For the text-containing cell, return its midpoint in [x, y] coordinate format. 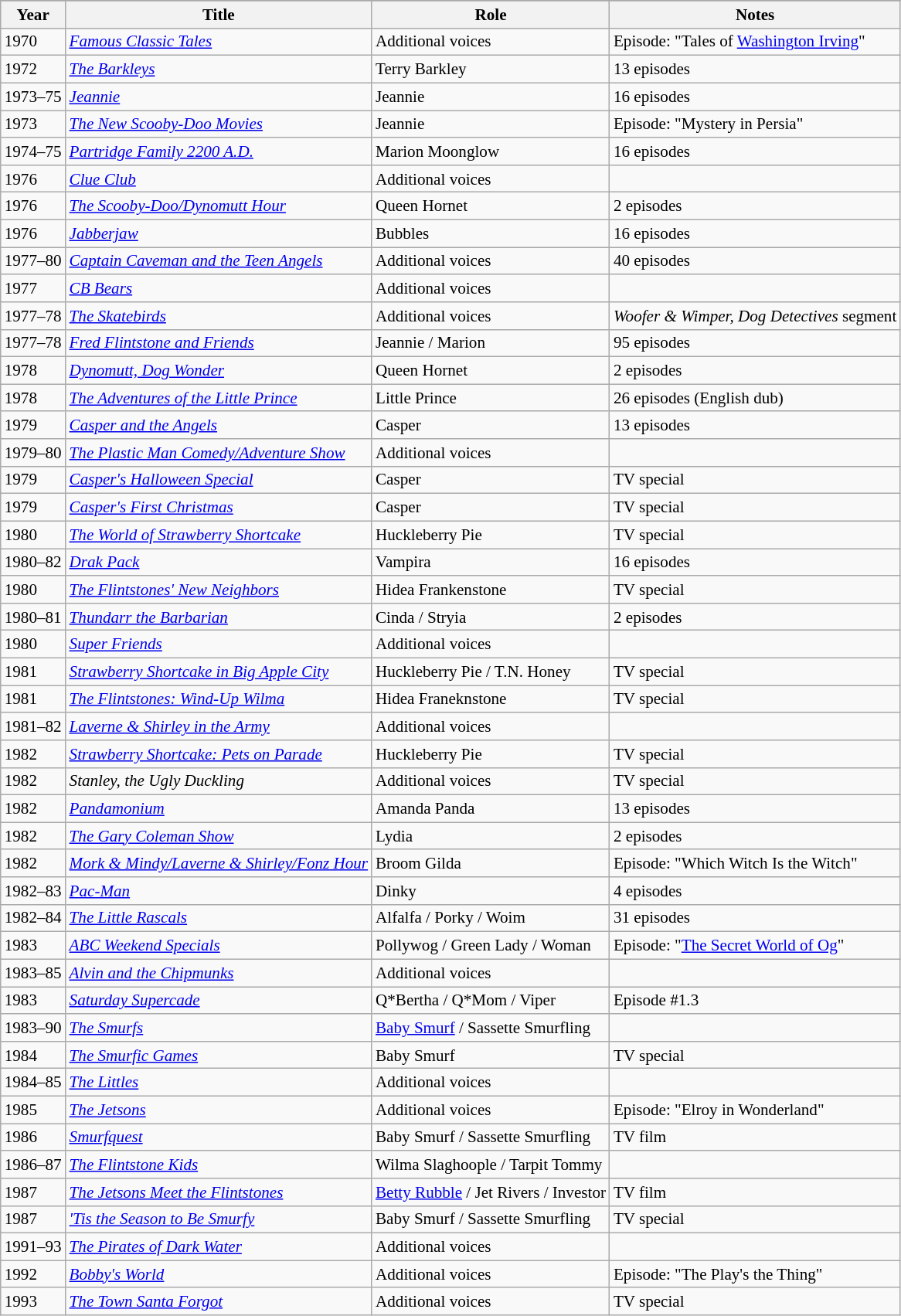
1981–82 [33, 726]
The Plastic Man Comedy/Adventure Show [219, 453]
The Littles [219, 1082]
Strawberry Shortcake in Big Apple City [219, 671]
Jabberjaw [219, 233]
Alvin and the Chipmunks [219, 972]
1972 [33, 70]
1986 [33, 1137]
Year [33, 14]
1980–82 [33, 563]
Q*Bertha / Q*Mom / Viper [491, 1000]
Dinky [491, 890]
Pandamonium [219, 808]
Dynomutt, Dog Wonder [219, 371]
The Town Santa Forgot [219, 1301]
Strawberry Shortcake: Pets on Parade [219, 754]
The Scooby-Doo/Dynomutt Hour [219, 206]
Betty Rubble / Jet Rivers / Investor [491, 1192]
Little Prince [491, 397]
Pac-Man [219, 890]
ABC Weekend Specials [219, 946]
1991–93 [33, 1247]
1977 [33, 287]
Episode: "Elroy in Wonderland" [755, 1110]
Baby Smurf [491, 1054]
1973 [33, 124]
The Smurfs [219, 1028]
Terry Barkley [491, 70]
Cinda / Stryia [491, 617]
The Flintstones: Wind-Up Wilma [219, 699]
Broom Gilda [491, 862]
1977–80 [33, 261]
The World of Strawberry Shortcake [219, 535]
1974–75 [33, 151]
Title [219, 14]
1979–80 [33, 453]
Partridge Family 2200 A.D. [219, 151]
1982–84 [33, 918]
1992 [33, 1273]
The Barkleys [219, 70]
Captain Caveman and the Teen Angels [219, 261]
Episode: "The Play's the Thing" [755, 1273]
Episode: "Which Witch Is the Witch" [755, 862]
The Skatebirds [219, 315]
26 episodes (English dub) [755, 397]
40 episodes [755, 261]
1982–83 [33, 890]
The Adventures of the Little Prince [219, 397]
Pollywog / Green Lady / Woman [491, 946]
1980–81 [33, 617]
Alfalfa / Porky / Woim [491, 918]
1973–75 [33, 96]
Huckleberry Pie / T.N. Honey [491, 671]
The Gary Coleman Show [219, 836]
Stanley, the Ugly Duckling [219, 780]
Clue Club [219, 178]
1985 [33, 1110]
31 episodes [755, 918]
Notes [755, 14]
1986–87 [33, 1164]
Episode: "The Secret World of Og" [755, 946]
The Pirates of Dark Water [219, 1247]
Bubbles [491, 233]
Hidea Frankenstone [491, 589]
4 episodes [755, 890]
Laverne & Shirley in the Army [219, 726]
Famous Classic Tales [219, 42]
Role [491, 14]
Thundarr the Barbarian [219, 617]
Wilma Slaghoople / Tarpit Tommy [491, 1164]
Smurfquest [219, 1137]
Episode #1.3 [755, 1000]
1983–85 [33, 972]
1984 [33, 1054]
Casper's First Christmas [219, 507]
The New Scooby-Doo Movies [219, 124]
Lydia [491, 836]
Casper's Halloween Special [219, 479]
Woofer & Wimper, Dog Detectives segment [755, 315]
Bobby's World [219, 1273]
The Jetsons [219, 1110]
'Tis the Season to Be Smurfy [219, 1219]
The Flintstones' New Neighbors [219, 589]
Episode: "Tales of Washington Irving" [755, 42]
The Jetsons Meet the Flintstones [219, 1192]
Saturday Supercade [219, 1000]
1984–85 [33, 1082]
The Little Rascals [219, 918]
Casper and the Angels [219, 425]
Super Friends [219, 644]
The Flintstone Kids [219, 1164]
Mork & Mindy/Laverne & Shirley/Fonz Hour [219, 862]
Episode: "Mystery in Persia" [755, 124]
CB Bears [219, 287]
1983–90 [33, 1028]
Fred Flintstone and Friends [219, 343]
Marion Moonglow [491, 151]
1993 [33, 1301]
The Smurfic Games [219, 1054]
Jeannie / Marion [491, 343]
95 episodes [755, 343]
Drak Pack [219, 563]
Vampira [491, 563]
Hidea Franeknstone [491, 699]
Amanda Panda [491, 808]
1970 [33, 42]
